From the cell containing the given text, extract its center point as [x, y] coordinate. 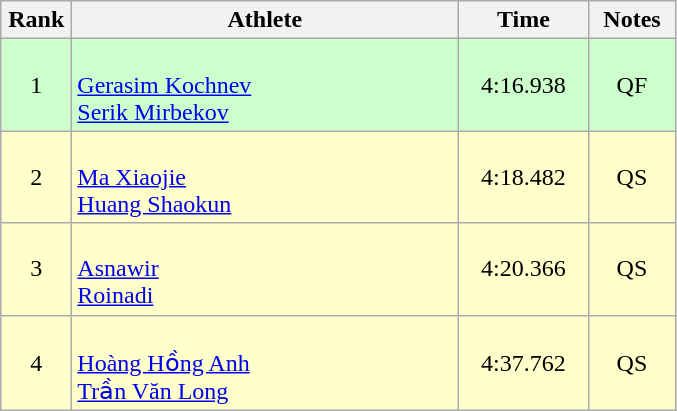
2 [36, 177]
QF [632, 85]
Hoàng Hồng AnhTrần Văn Long [265, 362]
4 [36, 362]
Time [524, 20]
Gerasim KochnevSerik Mirbekov [265, 85]
4:20.366 [524, 269]
Athlete [265, 20]
4:18.482 [524, 177]
Rank [36, 20]
Notes [632, 20]
4:37.762 [524, 362]
1 [36, 85]
3 [36, 269]
4:16.938 [524, 85]
AsnawirRoinadi [265, 269]
Ma XiaojieHuang Shaokun [265, 177]
